Scan for the cell matching the given text and deliver its (X, Y) coordinate at center. 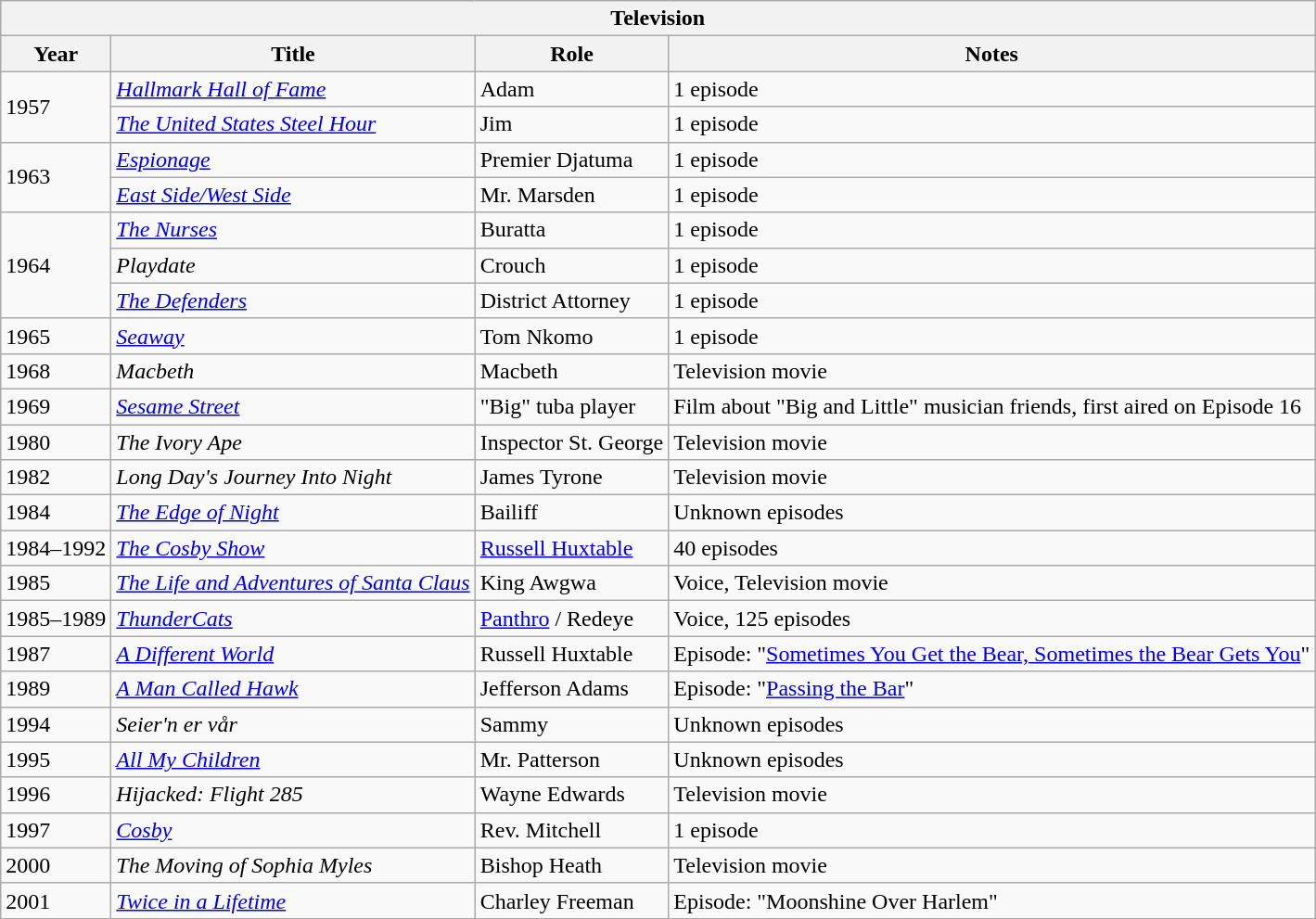
Seier'n er vår (293, 724)
1965 (56, 336)
Sammy (571, 724)
All My Children (293, 759)
1982 (56, 478)
Episode: "Sometimes You Get the Bear, Sometimes the Bear Gets You" (992, 654)
1984 (56, 513)
Tom Nkomo (571, 336)
The United States Steel Hour (293, 124)
Voice, 125 episodes (992, 619)
A Man Called Hawk (293, 689)
The Cosby Show (293, 548)
Twice in a Lifetime (293, 900)
The Nurses (293, 230)
Mr. Patterson (571, 759)
Episode: "Moonshine Over Harlem" (992, 900)
Year (56, 54)
1984–1992 (56, 548)
1996 (56, 795)
Bailiff (571, 513)
Playdate (293, 265)
Long Day's Journey Into Night (293, 478)
Mr. Marsden (571, 195)
Panthro / Redeye (571, 619)
1963 (56, 177)
2000 (56, 865)
1968 (56, 371)
Title (293, 54)
Crouch (571, 265)
Espionage (293, 160)
A Different World (293, 654)
1980 (56, 442)
East Side/West Side (293, 195)
Sesame Street (293, 406)
The Life and Adventures of Santa Claus (293, 583)
The Ivory Ape (293, 442)
Inspector St. George (571, 442)
Charley Freeman (571, 900)
Film about "Big and Little" musician friends, first aired on Episode 16 (992, 406)
The Moving of Sophia Myles (293, 865)
Rev. Mitchell (571, 830)
Wayne Edwards (571, 795)
Hijacked: Flight 285 (293, 795)
Television (658, 19)
Jefferson Adams (571, 689)
1995 (56, 759)
Seaway (293, 336)
Jim (571, 124)
"Big" tuba player (571, 406)
ThunderCats (293, 619)
The Edge of Night (293, 513)
1994 (56, 724)
Bishop Heath (571, 865)
1989 (56, 689)
1964 (56, 265)
Role (571, 54)
Hallmark Hall of Fame (293, 89)
Notes (992, 54)
1985–1989 (56, 619)
Buratta (571, 230)
District Attorney (571, 300)
Cosby (293, 830)
King Awgwa (571, 583)
Episode: "Passing the Bar" (992, 689)
1957 (56, 107)
1987 (56, 654)
1985 (56, 583)
1969 (56, 406)
Voice, Television movie (992, 583)
The Defenders (293, 300)
Premier Djatuma (571, 160)
Adam (571, 89)
2001 (56, 900)
40 episodes (992, 548)
1997 (56, 830)
James Tyrone (571, 478)
